Output the [X, Y] coordinate of the center of the cell containing the given text.  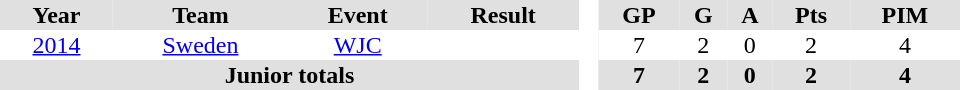
2014 [56, 45]
G [703, 15]
PIM [905, 15]
Sweden [200, 45]
Team [200, 15]
A [750, 15]
Year [56, 15]
Junior totals [290, 75]
WJC [358, 45]
Event [358, 15]
Result [502, 15]
GP [639, 15]
Pts [811, 15]
